For the text-containing cell, return its midpoint in [X, Y] coordinate format. 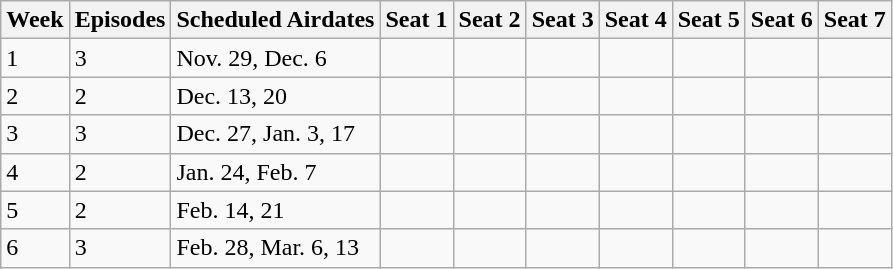
Seat 7 [854, 20]
Seat 5 [708, 20]
Feb. 28, Mar. 6, 13 [276, 248]
Dec. 27, Jan. 3, 17 [276, 134]
5 [35, 210]
Seat 2 [490, 20]
1 [35, 58]
Feb. 14, 21 [276, 210]
Jan. 24, Feb. 7 [276, 172]
Episodes [120, 20]
Week [35, 20]
Scheduled Airdates [276, 20]
Seat 6 [782, 20]
Seat 3 [562, 20]
Seat 4 [636, 20]
Nov. 29, Dec. 6 [276, 58]
Dec. 13, 20 [276, 96]
4 [35, 172]
6 [35, 248]
Seat 1 [416, 20]
